Extract the [X, Y] coordinate from the center of the cell holding the provided text.  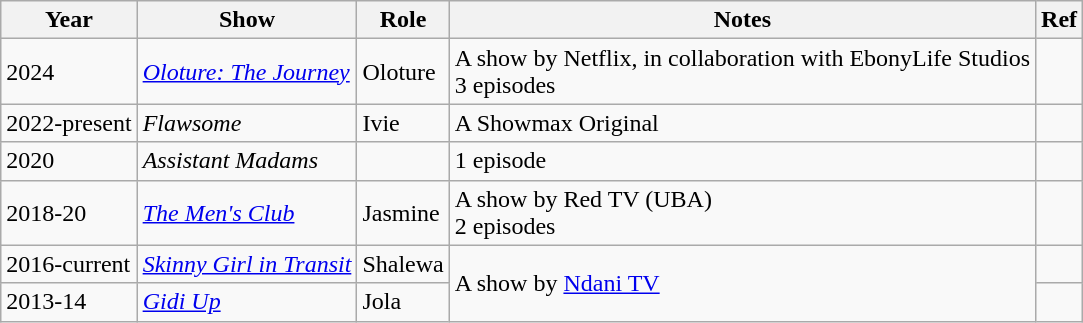
A show by Ndani TV [742, 283]
Ref [1060, 20]
1 episode [742, 161]
Notes [742, 20]
Skinny Girl in Transit [247, 264]
2018-20 [69, 212]
Role [403, 20]
2016-current [69, 264]
A Showmax Original [742, 123]
Show [247, 20]
Shalewa [403, 264]
2013-14 [69, 302]
A show by Red TV (UBA)2 episodes [742, 212]
Oloture [403, 72]
2022-present [69, 123]
Jasmine [403, 212]
A show by Netflix, in collaboration with EbonyLife Studios3 episodes [742, 72]
2024 [69, 72]
Assistant Madams [247, 161]
Oloture: The Journey [247, 72]
Jola [403, 302]
Ivie [403, 123]
Year [69, 20]
Flawsome [247, 123]
2020 [69, 161]
The Men's Club [247, 212]
Gidi Up [247, 302]
